Output the [x, y] coordinate of the center of the cell containing the given text.  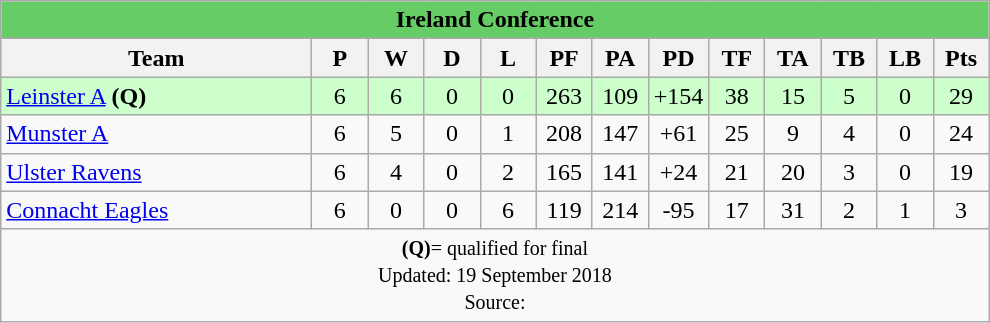
PA [620, 58]
(Q)= qualified for finalUpdated: 19 September 2018 Source: [495, 275]
Ulster Ravens [156, 172]
TA [793, 58]
P [340, 58]
PD [678, 58]
Leinster A (Q) [156, 96]
Munster A [156, 134]
19 [961, 172]
Connacht Eagles [156, 210]
25 [737, 134]
38 [737, 96]
31 [793, 210]
+154 [678, 96]
119 [564, 210]
263 [564, 96]
20 [793, 172]
24 [961, 134]
TF [737, 58]
214 [620, 210]
W [396, 58]
Team [156, 58]
PF [564, 58]
Pts [961, 58]
TB [849, 58]
15 [793, 96]
Ireland Conference [495, 20]
141 [620, 172]
D [452, 58]
9 [793, 134]
-95 [678, 210]
LB [905, 58]
17 [737, 210]
+24 [678, 172]
147 [620, 134]
L [508, 58]
29 [961, 96]
21 [737, 172]
+61 [678, 134]
109 [620, 96]
208 [564, 134]
165 [564, 172]
